Return the [x, y] coordinate for the center point of the cell that contains the specified text.  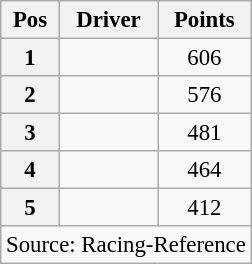
Points [204, 20]
4 [30, 170]
Driver [108, 20]
606 [204, 58]
5 [30, 208]
Pos [30, 20]
1 [30, 58]
464 [204, 170]
2 [30, 95]
481 [204, 133]
3 [30, 133]
412 [204, 208]
576 [204, 95]
Source: Racing-Reference [126, 245]
